Return (X, Y) of the center of cell containing provided text 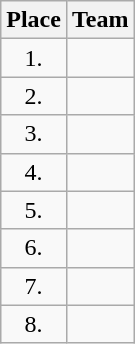
3. (34, 134)
5. (34, 210)
2. (34, 96)
7. (34, 286)
8. (34, 324)
Team (100, 20)
1. (34, 58)
Place (34, 20)
6. (34, 248)
4. (34, 172)
